Find where the given text appears and provide that cell's center as (X, Y) coordinate. 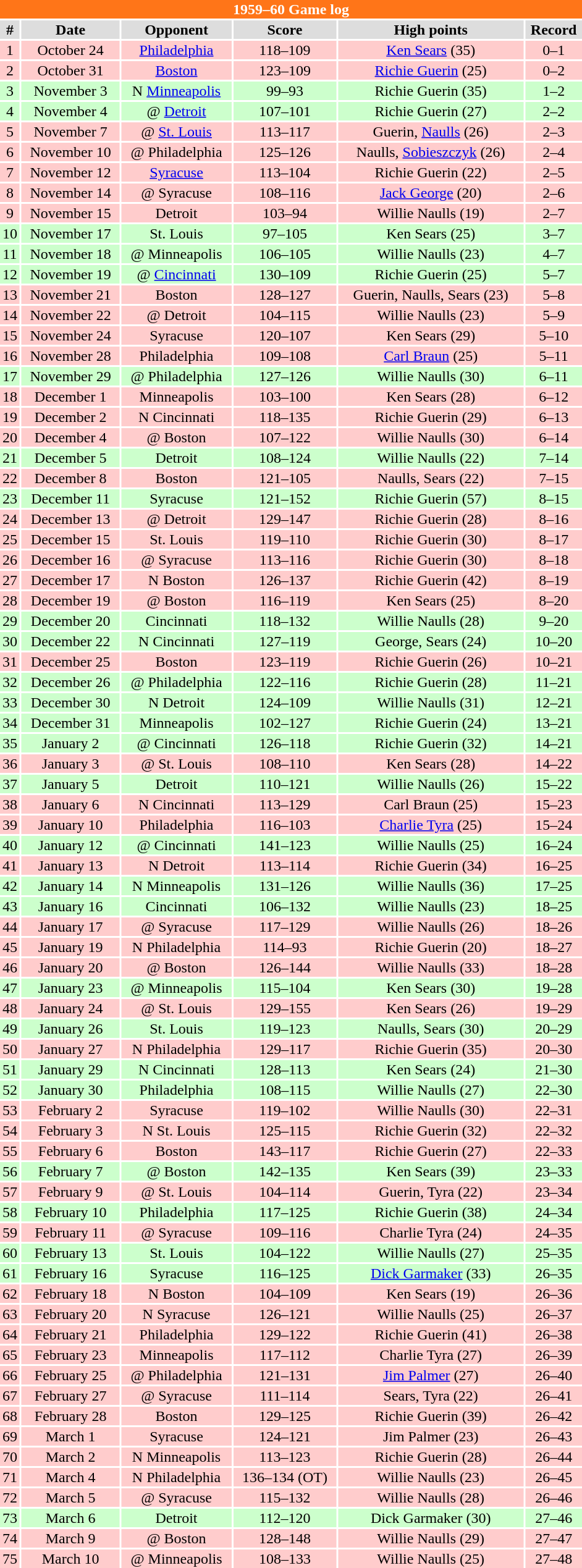
High points (431, 30)
14–22 (554, 764)
27–47 (554, 1538)
January 20 (70, 967)
January 14 (70, 886)
N Syracuse (176, 1314)
41 (10, 866)
22 (10, 478)
22–30 (554, 1090)
December 20 (70, 621)
22–32 (554, 1131)
6–12 (554, 397)
126–118 (285, 743)
20 (10, 437)
108–110 (285, 764)
14–21 (554, 743)
December 1 (70, 397)
121–105 (285, 478)
109–116 (285, 1233)
February 23 (70, 1355)
February 25 (70, 1375)
113–123 (285, 1457)
January 30 (70, 1090)
December 11 (70, 499)
129–117 (285, 1049)
October 24 (70, 50)
13 (10, 295)
20–30 (554, 1049)
73 (10, 1518)
February 13 (70, 1253)
2–4 (554, 152)
128–113 (285, 1069)
December 30 (70, 702)
113–129 (285, 804)
December 17 (70, 580)
2–6 (554, 193)
February 21 (70, 1334)
40 (10, 845)
43 (10, 906)
131–126 (285, 886)
39 (10, 825)
January 26 (70, 1029)
November 17 (70, 234)
15–23 (554, 804)
67 (10, 1396)
26–35 (554, 1273)
November 15 (70, 213)
26–42 (554, 1416)
2–7 (554, 213)
74 (10, 1538)
57 (10, 1192)
November 14 (70, 193)
February 3 (70, 1131)
70 (10, 1457)
8–17 (554, 539)
65 (10, 1355)
December 13 (70, 519)
108–116 (285, 193)
Richie Guerin (57) (431, 499)
16–25 (554, 866)
Willie Naulls (31) (431, 702)
4 (10, 111)
75 (10, 1559)
119–123 (285, 1029)
49 (10, 1029)
8–18 (554, 560)
108–133 (285, 1559)
25–35 (554, 1253)
Date (70, 30)
116–119 (285, 601)
12 (10, 274)
10 (10, 234)
November 3 (70, 91)
103–100 (285, 397)
61 (10, 1273)
7–15 (554, 478)
104–114 (285, 1192)
5–10 (554, 335)
129–147 (285, 519)
Sears, Tyra (22) (431, 1396)
Richie Guerin (26) (431, 662)
Record (554, 30)
64 (10, 1334)
141–123 (285, 845)
8–15 (554, 499)
107–101 (285, 111)
113–116 (285, 560)
February 9 (70, 1192)
125–126 (285, 152)
December 25 (70, 662)
7–14 (554, 458)
23–34 (554, 1192)
20–29 (554, 1029)
February 18 (70, 1294)
18–25 (554, 906)
24–35 (554, 1233)
Richie Guerin (38) (431, 1212)
2–3 (554, 132)
16 (10, 356)
19–29 (554, 1008)
2–2 (554, 111)
142–135 (285, 1171)
18–28 (554, 967)
10–21 (554, 662)
January 2 (70, 743)
8–20 (554, 601)
18 (10, 397)
117–129 (285, 927)
26–43 (554, 1436)
27 (10, 580)
Richie Guerin (24) (431, 723)
117–112 (285, 1355)
26–38 (554, 1334)
November 18 (70, 254)
59 (10, 1233)
130–109 (285, 274)
January 5 (70, 784)
58 (10, 1212)
48 (10, 1008)
122–116 (285, 682)
George, Sears (24) (431, 641)
Richie Guerin (41) (431, 1334)
Richie Guerin (20) (431, 947)
10–20 (554, 641)
116–125 (285, 1273)
123–119 (285, 662)
6 (10, 152)
129–122 (285, 1334)
Jack George (20) (431, 193)
106–132 (285, 906)
5–7 (554, 274)
11–21 (554, 682)
15–22 (554, 784)
32 (10, 682)
68 (10, 1416)
21 (10, 458)
1959–60 Game log (291, 9)
99–93 (285, 91)
Guerin, Tyra (22) (431, 1192)
53 (10, 1110)
Ken Sears (39) (431, 1171)
February 16 (70, 1273)
Dick Garmaker (30) (431, 1518)
January 13 (70, 866)
March 2 (70, 1457)
62 (10, 1294)
6–11 (554, 376)
119–110 (285, 539)
January 29 (70, 1069)
February 28 (70, 1416)
March 4 (70, 1477)
26 (10, 560)
5–11 (554, 356)
Naulls, Sears (30) (431, 1029)
29 (10, 621)
October 31 (70, 70)
7 (10, 172)
127–119 (285, 641)
January 10 (70, 825)
9–20 (554, 621)
December 5 (70, 458)
63 (10, 1314)
# (10, 30)
18–27 (554, 947)
60 (10, 1253)
1–2 (554, 91)
Guerin, Naulls, Sears (23) (431, 295)
119–102 (285, 1110)
9 (10, 213)
126–144 (285, 967)
23–33 (554, 1171)
February 11 (70, 1233)
January 27 (70, 1049)
44 (10, 927)
19–28 (554, 988)
December 26 (70, 682)
January 3 (70, 764)
21–30 (554, 1069)
51 (10, 1069)
13–21 (554, 723)
5 (10, 132)
February 7 (70, 1171)
143–117 (285, 1151)
126–121 (285, 1314)
114–93 (285, 947)
66 (10, 1375)
8–16 (554, 519)
Richie Guerin (34) (431, 866)
Willie Naulls (19) (431, 213)
26–37 (554, 1314)
2 (10, 70)
17–25 (554, 886)
Score (285, 30)
25 (10, 539)
19 (10, 417)
22–31 (554, 1110)
47 (10, 988)
December 4 (70, 437)
27–48 (554, 1559)
112–120 (285, 1518)
Opponent (176, 30)
117–125 (285, 1212)
109–108 (285, 356)
46 (10, 967)
February 10 (70, 1212)
Ken Sears (29) (431, 335)
11 (10, 254)
0–1 (554, 50)
104–109 (285, 1294)
0–2 (554, 70)
26–40 (554, 1375)
Charlie Tyra (25) (431, 825)
March 6 (70, 1518)
102–127 (285, 723)
52 (10, 1090)
15–24 (554, 825)
106–105 (285, 254)
72 (10, 1498)
Jim Palmer (23) (431, 1436)
23 (10, 499)
24–34 (554, 1212)
1 (10, 50)
111–114 (285, 1396)
127–126 (285, 376)
26–39 (554, 1355)
February 6 (70, 1151)
December 22 (70, 641)
22–33 (554, 1151)
Willie Naulls (29) (431, 1538)
129–155 (285, 1008)
34 (10, 723)
12–21 (554, 702)
30 (10, 641)
January 24 (70, 1008)
31 (10, 662)
128–127 (285, 295)
January 16 (70, 906)
Naulls, Sobieszczyk (26) (431, 152)
124–121 (285, 1436)
16–24 (554, 845)
December 2 (70, 417)
128–148 (285, 1538)
Willie Naulls (22) (431, 458)
5–8 (554, 295)
Jim Palmer (27) (431, 1375)
November 24 (70, 335)
115–132 (285, 1498)
January 17 (70, 927)
50 (10, 1049)
8–19 (554, 580)
6–14 (554, 437)
Ken Sears (19) (431, 1294)
November 22 (70, 315)
107–122 (285, 437)
Ken Sears (30) (431, 988)
5–9 (554, 315)
Richie Guerin (42) (431, 580)
Richie Guerin (39) (431, 1416)
January 23 (70, 988)
February 2 (70, 1110)
27–46 (554, 1518)
March 10 (70, 1559)
26–41 (554, 1396)
3–7 (554, 234)
November 21 (70, 295)
Willie Naulls (33) (431, 967)
55 (10, 1151)
26–45 (554, 1477)
104–122 (285, 1253)
Charlie Tyra (27) (431, 1355)
120–107 (285, 335)
115–104 (285, 988)
124–109 (285, 702)
November 28 (70, 356)
November 19 (70, 274)
38 (10, 804)
6–13 (554, 417)
116–103 (285, 825)
110–121 (285, 784)
N St. Louis (176, 1131)
28 (10, 601)
January 12 (70, 845)
4–7 (554, 254)
126–137 (285, 580)
November 4 (70, 111)
Dick Garmaker (33) (431, 1273)
103–94 (285, 213)
8 (10, 193)
45 (10, 947)
35 (10, 743)
54 (10, 1131)
November 7 (70, 132)
Richie Guerin (29) (431, 417)
69 (10, 1436)
Ken Sears (35) (431, 50)
36 (10, 764)
December 15 (70, 539)
3 (10, 91)
118–109 (285, 50)
December 31 (70, 723)
121–152 (285, 499)
113–114 (285, 866)
February 27 (70, 1396)
118–132 (285, 621)
January 19 (70, 947)
Richie Guerin (22) (431, 172)
121–131 (285, 1375)
December 16 (70, 560)
November 12 (70, 172)
March 5 (70, 1498)
71 (10, 1477)
113–117 (285, 132)
108–124 (285, 458)
18–26 (554, 927)
104–115 (285, 315)
December 8 (70, 478)
17 (10, 376)
2–5 (554, 172)
113–104 (285, 172)
15 (10, 335)
37 (10, 784)
24 (10, 519)
108–115 (285, 1090)
125–115 (285, 1131)
November 10 (70, 152)
33 (10, 702)
Charlie Tyra (24) (431, 1233)
March 1 (70, 1436)
136–134 (OT) (285, 1477)
118–135 (285, 417)
March 9 (70, 1538)
14 (10, 315)
Naulls, Sears (22) (431, 478)
42 (10, 886)
97–105 (285, 234)
Ken Sears (26) (431, 1008)
26–46 (554, 1498)
26–44 (554, 1457)
129–125 (285, 1416)
56 (10, 1171)
26–36 (554, 1294)
November 29 (70, 376)
December 19 (70, 601)
Ken Sears (24) (431, 1069)
February 20 (70, 1314)
Willie Naulls (36) (431, 886)
Guerin, Naulls (26) (431, 132)
January 6 (70, 804)
123–109 (285, 70)
